Identify which cell holds the provided text, then report its (X, Y) central coordinate. 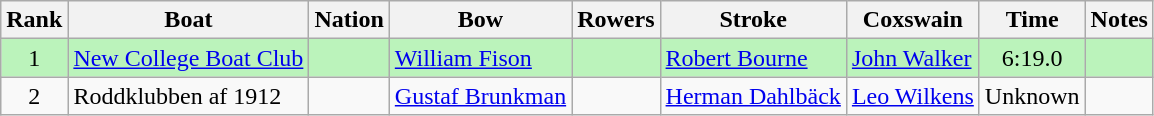
Gustaf Brunkman (480, 96)
John Walker (912, 58)
2 (34, 96)
Robert Bourne (753, 58)
Nation (349, 20)
6:19.0 (1032, 58)
1 (34, 58)
Rank (34, 20)
William Fison (480, 58)
New College Boat Club (188, 58)
Stroke (753, 20)
Coxswain (912, 20)
Leo Wilkens (912, 96)
Herman Dahlbäck (753, 96)
Time (1032, 20)
Notes (1119, 20)
Rowers (616, 20)
Boat (188, 20)
Unknown (1032, 96)
Roddklubben af 1912 (188, 96)
Bow (480, 20)
